Locate the cell with the specified text and output its [x, y] center coordinate. 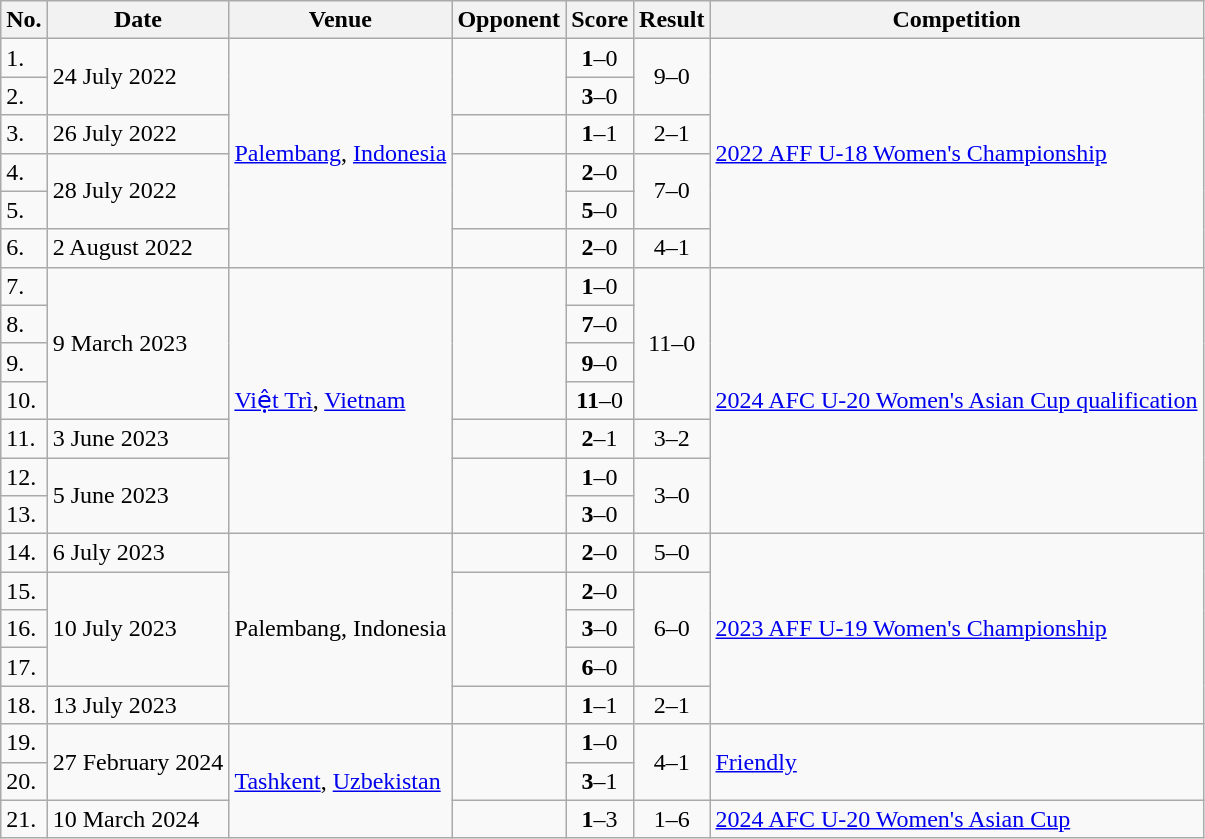
1–6 [672, 819]
10. [24, 400]
12. [24, 477]
21. [24, 819]
18. [24, 705]
2 August 2022 [138, 248]
26 July 2022 [138, 134]
13 July 2023 [138, 705]
1. [24, 58]
4. [24, 172]
No. [24, 20]
2024 AFC U-20 Women's Asian Cup [956, 819]
20. [24, 781]
1–3 [600, 819]
15. [24, 591]
28 July 2022 [138, 191]
2022 AFF U-18 Women's Championship [956, 153]
Competition [956, 20]
27 February 2024 [138, 762]
3. [24, 134]
Opponent [509, 20]
7. [24, 286]
10 March 2024 [138, 819]
3–2 [672, 438]
Friendly [956, 762]
Venue [340, 20]
2023 AFF U-19 Women's Championship [956, 629]
3 June 2023 [138, 438]
6 July 2023 [138, 553]
17. [24, 667]
3–1 [600, 781]
16. [24, 629]
5 June 2023 [138, 496]
8. [24, 324]
14. [24, 553]
Date [138, 20]
10 July 2023 [138, 629]
24 July 2022 [138, 77]
13. [24, 515]
2. [24, 96]
9 March 2023 [138, 343]
2024 AFC U-20 Women's Asian Cup qualification [956, 400]
Score [600, 20]
6. [24, 248]
Tashkent, Uzbekistan [340, 781]
19. [24, 743]
Result [672, 20]
Việt Trì, Vietnam [340, 400]
5. [24, 210]
9. [24, 362]
11. [24, 438]
